From the cell containing the given text, extract its center point as (X, Y) coordinate. 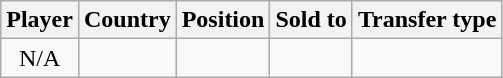
Sold to (311, 20)
Country (127, 20)
N/A (40, 58)
Player (40, 20)
Position (223, 20)
Transfer type (426, 20)
